From the cell containing the given text, extract its center point as (X, Y) coordinate. 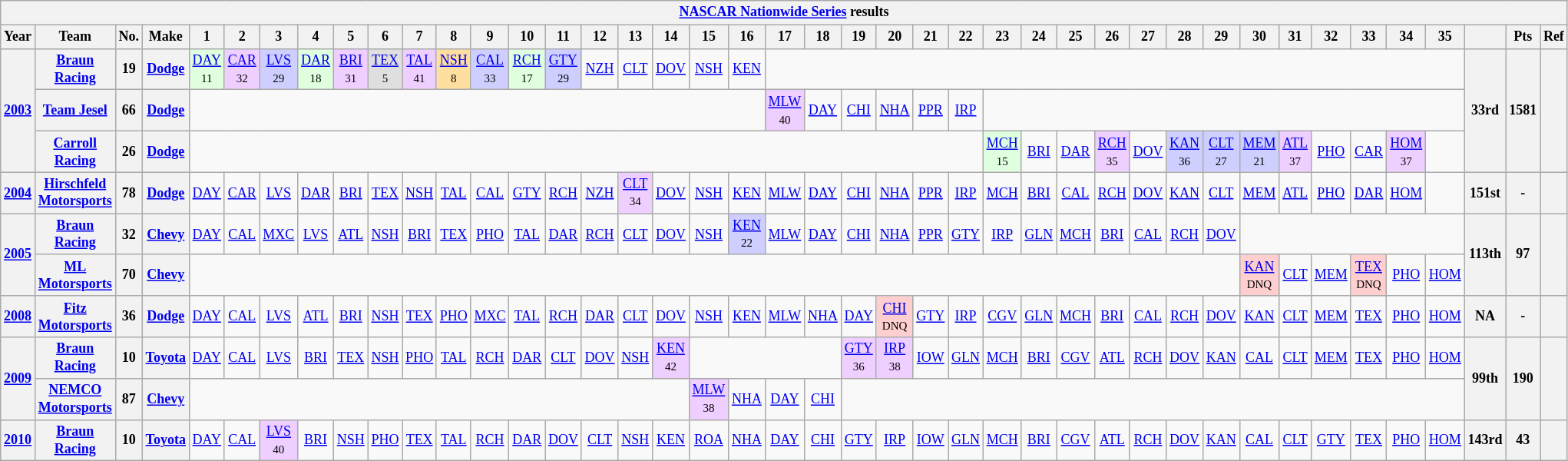
Team (75, 37)
21 (931, 37)
Pts (1523, 37)
27 (1148, 37)
151st (1485, 193)
13 (636, 37)
KEN42 (671, 358)
20 (895, 37)
2003 (18, 111)
30 (1259, 37)
KANDNQ (1259, 275)
Hirschfeld Motorsports (75, 193)
DAY11 (207, 69)
Make (166, 37)
9 (490, 37)
12 (600, 37)
LVS29 (279, 69)
MCH15 (1002, 151)
97 (1523, 255)
2009 (18, 378)
87 (129, 399)
NSH8 (453, 69)
No. (129, 37)
33rd (1485, 111)
6 (385, 37)
GTY36 (858, 358)
3 (279, 37)
Team Jesel (75, 111)
ROA (708, 440)
LVS40 (279, 440)
IRP38 (895, 358)
NA (1485, 317)
4 (316, 37)
CLT27 (1221, 151)
43 (1523, 440)
14 (671, 37)
190 (1523, 378)
25 (1076, 37)
TAL41 (419, 69)
17 (785, 37)
99th (1485, 378)
DAR18 (316, 69)
CAR32 (242, 69)
29 (1221, 37)
MEM21 (1259, 151)
35 (1445, 37)
Ref (1554, 37)
CHIDNQ (895, 317)
15 (708, 37)
113th (1485, 255)
ML Motorsports (75, 275)
2010 (18, 440)
Year (18, 37)
31 (1295, 37)
KEN22 (747, 234)
8 (453, 37)
RCH35 (1112, 151)
MLW38 (708, 399)
36 (129, 317)
66 (129, 111)
24 (1039, 37)
CAL33 (490, 69)
CLT34 (636, 193)
28 (1185, 37)
MLW40 (785, 111)
22 (966, 37)
2 (242, 37)
70 (129, 275)
2005 (18, 255)
1 (207, 37)
HOM37 (1407, 151)
NASCAR Nationwide Series results (784, 12)
RCH17 (527, 69)
Fitz Motorsports (75, 317)
BRI31 (350, 69)
1581 (1523, 111)
7 (419, 37)
KAN36 (1185, 151)
34 (1407, 37)
NEMCO Motorsports (75, 399)
11 (564, 37)
TEXDNQ (1368, 275)
143rd (1485, 440)
2004 (18, 193)
5 (350, 37)
2008 (18, 317)
78 (129, 193)
16 (747, 37)
TEX5 (385, 69)
18 (823, 37)
23 (1002, 37)
ATL37 (1295, 151)
Carroll Racing (75, 151)
33 (1368, 37)
GTY29 (564, 69)
